Return the [X, Y] coordinate for the center point of the cell that contains the specified text.  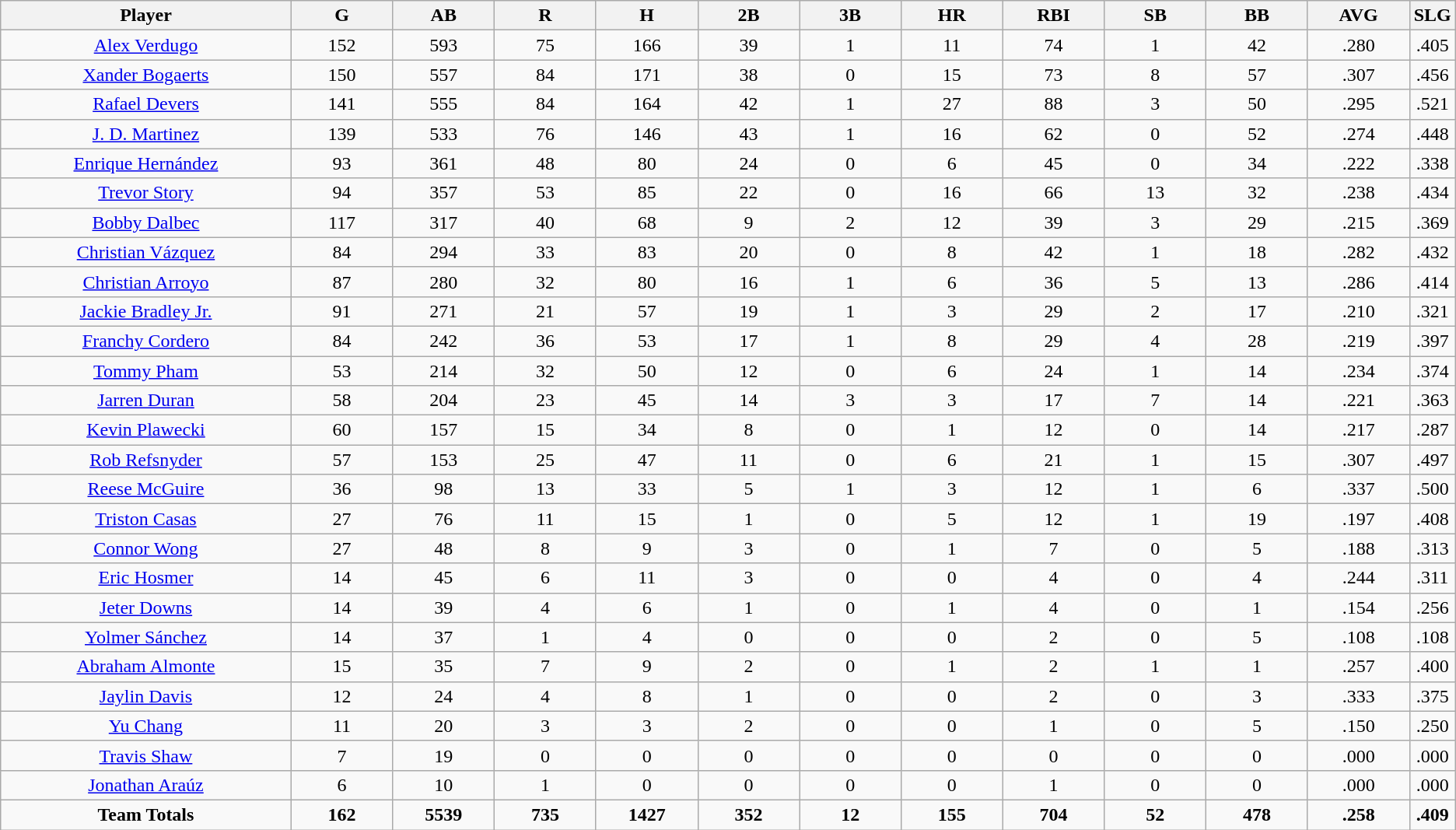
593 [443, 45]
60 [342, 430]
.414 [1433, 282]
RBI [1053, 16]
91 [342, 311]
.408 [1433, 519]
Eric Hosmer [146, 578]
Player [146, 16]
62 [1053, 134]
.375 [1433, 696]
.197 [1358, 519]
66 [1053, 193]
.456 [1433, 75]
.287 [1433, 430]
AVG [1358, 16]
.280 [1358, 45]
93 [342, 163]
.337 [1358, 489]
.338 [1433, 163]
.250 [1433, 726]
.397 [1433, 341]
478 [1257, 814]
.210 [1358, 311]
.274 [1358, 134]
Alex Verdugo [146, 45]
5539 [443, 814]
Enrique Hernández [146, 163]
G [342, 16]
.286 [1358, 282]
.188 [1358, 548]
.244 [1358, 578]
Tommy Pham [146, 371]
.313 [1433, 548]
Travis Shaw [146, 755]
.295 [1358, 104]
.221 [1358, 401]
352 [748, 814]
88 [1053, 104]
.497 [1433, 460]
164 [647, 104]
557 [443, 75]
361 [443, 163]
Kevin Plawecki [146, 430]
Xander Bogaerts [146, 75]
10 [443, 785]
18 [1257, 252]
Christian Vázquez [146, 252]
555 [443, 104]
47 [647, 460]
Jackie Bradley Jr. [146, 311]
73 [1053, 75]
141 [342, 104]
.222 [1358, 163]
94 [342, 193]
294 [443, 252]
117 [342, 222]
40 [546, 222]
357 [443, 193]
162 [342, 814]
.215 [1358, 222]
Triston Casas [146, 519]
.256 [1433, 608]
Bobby Dalbec [146, 222]
.409 [1433, 814]
1427 [647, 814]
Jaylin Davis [146, 696]
Rafael Devers [146, 104]
Rob Refsnyder [146, 460]
317 [443, 222]
Jarren Duran [146, 401]
146 [647, 134]
.369 [1433, 222]
171 [647, 75]
Jonathan Araúz [146, 785]
J. D. Martinez [146, 134]
75 [546, 45]
.432 [1433, 252]
166 [647, 45]
25 [546, 460]
704 [1053, 814]
.238 [1358, 193]
28 [1257, 341]
.257 [1358, 667]
22 [748, 193]
74 [1053, 45]
HR [952, 16]
204 [443, 401]
35 [443, 667]
.500 [1433, 489]
Trevor Story [146, 193]
271 [443, 311]
.219 [1358, 341]
Jeter Downs [146, 608]
Yolmer Sánchez [146, 637]
Franchy Cordero [146, 341]
58 [342, 401]
.258 [1358, 814]
.400 [1433, 667]
150 [342, 75]
Reese McGuire [146, 489]
Christian Arroyo [146, 282]
Team Totals [146, 814]
85 [647, 193]
SB [1156, 16]
.234 [1358, 371]
153 [443, 460]
Yu Chang [146, 726]
2B [748, 16]
38 [748, 75]
98 [443, 489]
.434 [1433, 193]
.521 [1433, 104]
Connor Wong [146, 548]
H [647, 16]
242 [443, 341]
735 [546, 814]
68 [647, 222]
AB [443, 16]
.363 [1433, 401]
.374 [1433, 371]
23 [546, 401]
R [546, 16]
280 [443, 282]
.217 [1358, 430]
83 [647, 252]
.311 [1433, 578]
.321 [1433, 311]
37 [443, 637]
BB [1257, 16]
87 [342, 282]
Abraham Almonte [146, 667]
152 [342, 45]
533 [443, 134]
139 [342, 134]
155 [952, 814]
43 [748, 134]
157 [443, 430]
SLG [1433, 16]
.405 [1433, 45]
.150 [1358, 726]
.154 [1358, 608]
.333 [1358, 696]
214 [443, 371]
.448 [1433, 134]
3B [851, 16]
.282 [1358, 252]
